Output the (X, Y) coordinate of the center of the cell containing the given text.  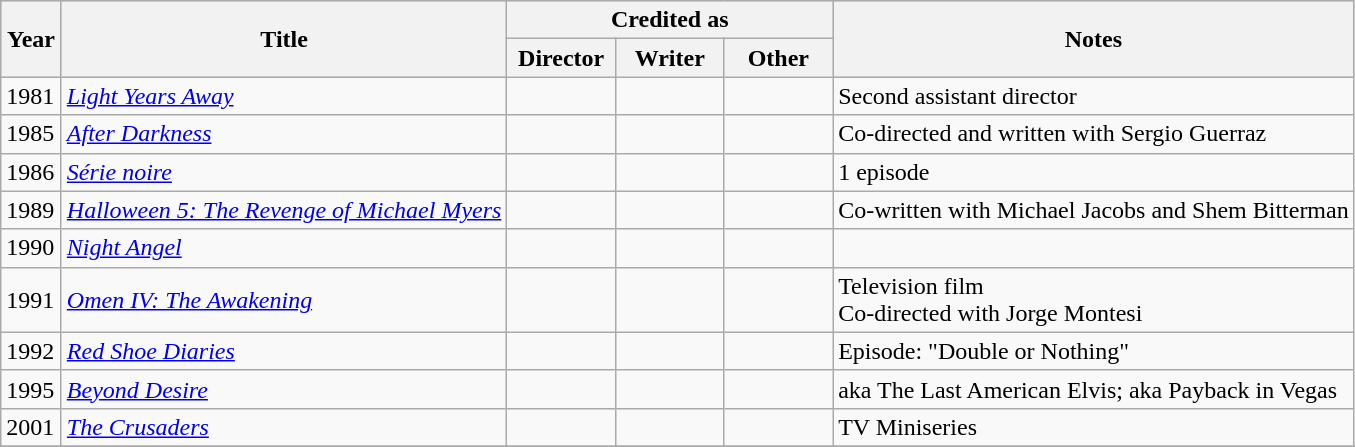
2001 (32, 427)
After Darkness (284, 134)
Red Shoe Diaries (284, 351)
TV Miniseries (1094, 427)
1985 (32, 134)
Night Angel (284, 248)
1991 (32, 300)
Co-written with Michael Jacobs and Shem Bitterman (1094, 210)
Notes (1094, 39)
Light Years Away (284, 96)
1995 (32, 389)
Beyond Desire (284, 389)
Other (778, 58)
Credited as (670, 20)
Omen IV: The Awakening (284, 300)
The Crusaders (284, 427)
Co-directed and written with Sergio Guerraz (1094, 134)
1 episode (1094, 172)
Director (562, 58)
Second assistant director (1094, 96)
1992 (32, 351)
1981 (32, 96)
aka The Last American Elvis; aka Payback in Vegas (1094, 389)
Halloween 5: The Revenge of Michael Myers (284, 210)
1990 (32, 248)
Writer (670, 58)
Title (284, 39)
1989 (32, 210)
Série noire (284, 172)
1986 (32, 172)
Year (32, 39)
Episode: "Double or Nothing" (1094, 351)
Television filmCo-directed with Jorge Montesi (1094, 300)
